For the text-containing cell, return its midpoint in [X, Y] coordinate format. 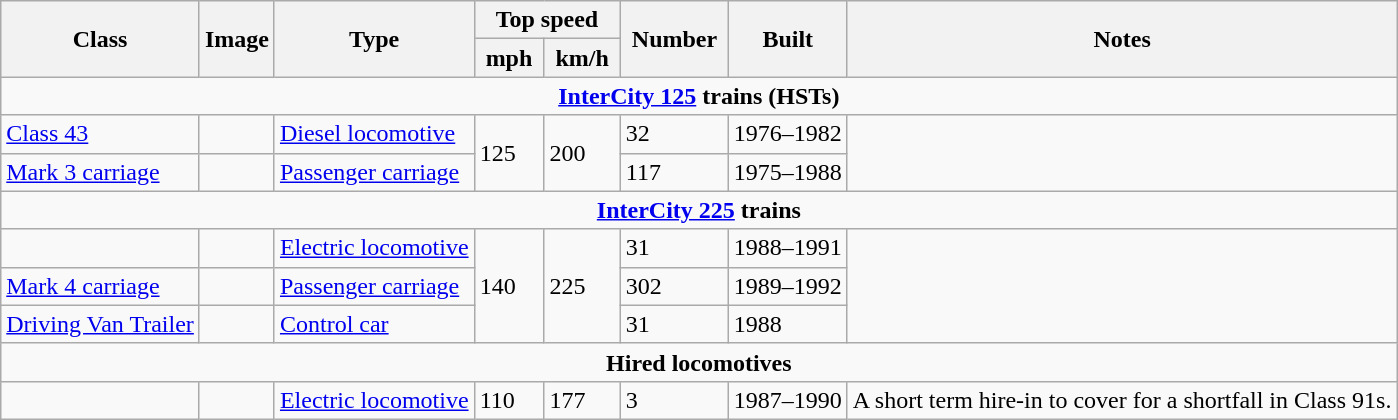
Notes [1122, 39]
225 [582, 286]
Diesel locomotive [374, 134]
177 [582, 400]
110 [509, 400]
InterCity 225 trains [699, 210]
1988–1991 [788, 248]
Built [788, 39]
Image [236, 39]
km/h [582, 58]
mph [509, 58]
32 [674, 134]
Mark 4 carriage [100, 286]
Driving Van Trailer [100, 324]
Number [674, 39]
Hired locomotives [699, 362]
Class 43 [100, 134]
Top speed [547, 20]
InterCity 125 trains (HSTs) [699, 96]
Control car [374, 324]
3 [674, 400]
140 [509, 286]
Class [100, 39]
Mark 3 carriage [100, 172]
117 [674, 172]
1976–1982 [788, 134]
Type [374, 39]
1989–1992 [788, 286]
1975–1988 [788, 172]
302 [674, 286]
1988 [788, 324]
125 [509, 153]
1987–1990 [788, 400]
A short term hire-in to cover for a shortfall in Class 91s. [1122, 400]
200 [582, 153]
